Scan for the cell matching the given text and deliver its [x, y] coordinate at center. 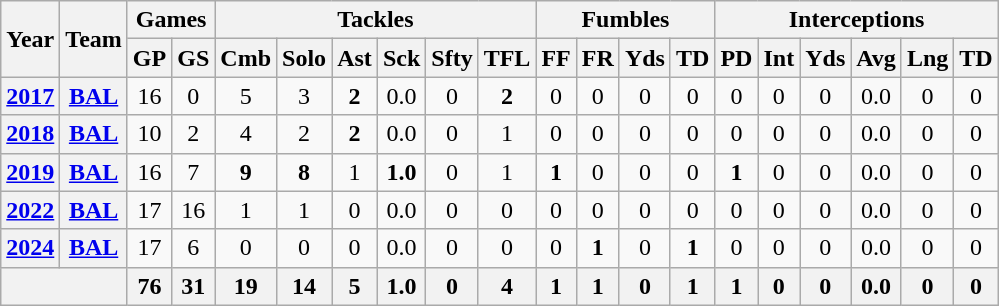
2017 [30, 96]
Sck [401, 58]
14 [304, 286]
Games [170, 20]
9 [246, 172]
10 [149, 134]
Year [30, 39]
Lng [927, 58]
GP [149, 58]
Team [94, 39]
2019 [30, 172]
2024 [30, 248]
6 [194, 248]
2022 [30, 210]
Cmb [246, 58]
FR [598, 58]
31 [194, 286]
76 [149, 286]
3 [304, 96]
Sfty [452, 58]
Int [779, 58]
Ast [355, 58]
GS [194, 58]
TFL [507, 58]
Tackles [376, 20]
Fumbles [626, 20]
Avg [876, 58]
19 [246, 286]
Solo [304, 58]
2018 [30, 134]
PD [736, 58]
8 [304, 172]
7 [194, 172]
Interceptions [856, 20]
FF [556, 58]
